For the text-containing cell, return its midpoint in [X, Y] coordinate format. 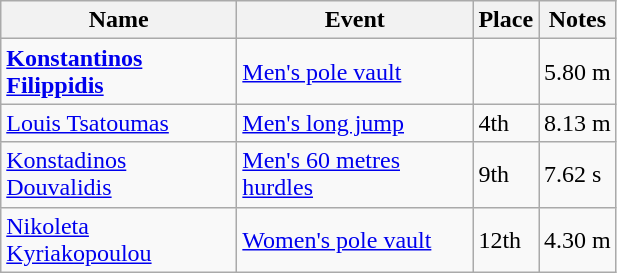
Men's pole vault [355, 72]
Event [355, 20]
8.13 m [578, 123]
Konstantinos Filippidis [119, 72]
5.80 m [578, 72]
Men's long jump [355, 123]
Place [506, 20]
Women's pole vault [355, 240]
Louis Tsatoumas [119, 123]
4.30 m [578, 240]
Notes [578, 20]
Nikoleta Kyriakopoulou [119, 240]
4th [506, 123]
Konstadinos Douvalidis [119, 174]
9th [506, 174]
Name [119, 20]
12th [506, 240]
7.62 s [578, 174]
Men's 60 metres hurdles [355, 174]
